For the text-containing cell, return its midpoint in [x, y] coordinate format. 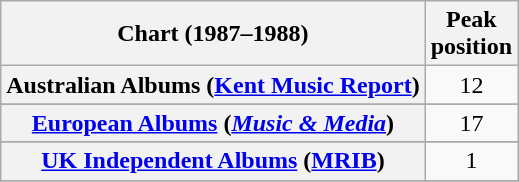
12 [471, 85]
17 [471, 123]
1 [471, 161]
Chart (1987–1988) [213, 34]
Peakposition [471, 34]
European Albums (Music & Media) [213, 123]
UK Independent Albums (MRIB) [213, 161]
Australian Albums (Kent Music Report) [213, 85]
